From the cell containing the given text, extract its center point as (X, Y) coordinate. 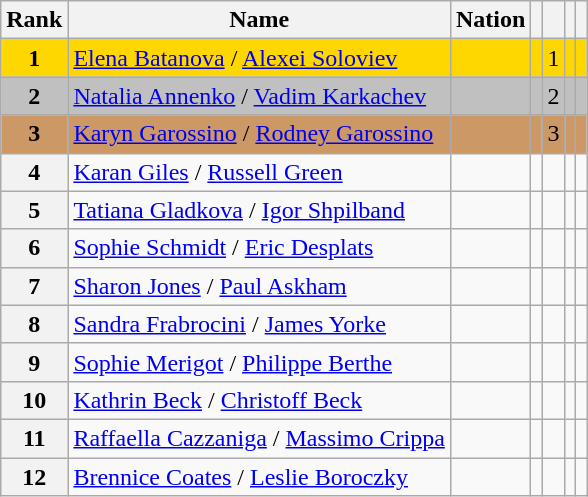
Name (260, 20)
9 (34, 362)
Karyn Garossino / Rodney Garossino (260, 134)
Sophie Schmidt / Eric Desplats (260, 248)
Sophie Merigot / Philippe Berthe (260, 362)
12 (34, 477)
8 (34, 324)
Nation (490, 20)
Raffaella Cazzaniga / Massimo Crippa (260, 438)
Kathrin Beck / Christoff Beck (260, 400)
10 (34, 400)
Tatiana Gladkova / Igor Shpilband (260, 210)
Elena Batanova / Alexei Soloviev (260, 58)
5 (34, 210)
Sandra Frabrocini / James Yorke (260, 324)
Natalia Annenko / Vadim Karkachev (260, 96)
4 (34, 172)
Brennice Coates / Leslie Boroczky (260, 477)
Rank (34, 20)
Sharon Jones / Paul Askham (260, 286)
7 (34, 286)
11 (34, 438)
6 (34, 248)
Karan Giles / Russell Green (260, 172)
